Identify which cell holds the provided text, then report its [x, y] central coordinate. 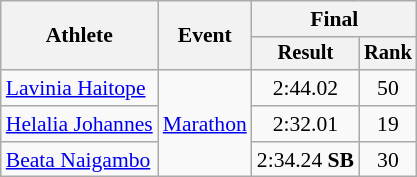
Helalia Johannes [80, 124]
Marathon [205, 124]
Result [306, 54]
Event [205, 36]
Final [334, 19]
Athlete [80, 36]
Lavinia Haitope [80, 88]
2:32.01 [306, 124]
19 [388, 124]
Rank [388, 54]
2:44.02 [306, 88]
50 [388, 88]
